Find where the given text appears and provide that cell's center as (X, Y) coordinate. 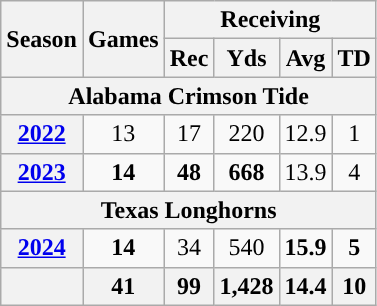
Avg (306, 58)
220 (246, 134)
Games (123, 39)
TD (354, 58)
1,428 (246, 286)
17 (189, 134)
668 (246, 172)
2024 (42, 248)
13 (123, 134)
Alabama Crimson Tide (189, 96)
14.4 (306, 286)
4 (354, 172)
15.9 (306, 248)
Texas Longhorns (189, 210)
34 (189, 248)
Rec (189, 58)
2022 (42, 134)
5 (354, 248)
1 (354, 134)
2023 (42, 172)
99 (189, 286)
10 (354, 286)
Yds (246, 58)
48 (189, 172)
12.9 (306, 134)
41 (123, 286)
13.9 (306, 172)
Receiving (270, 20)
540 (246, 248)
Season (42, 39)
